Scan for the cell matching the given text and deliver its (x, y) coordinate at center. 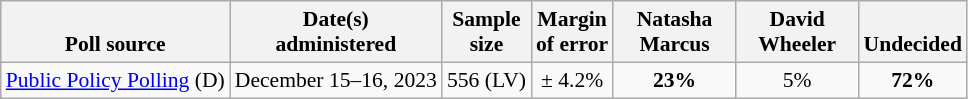
NatashaMarcus (674, 32)
December 15–16, 2023 (336, 80)
556 (LV) (486, 80)
Samplesize (486, 32)
Marginof error (572, 32)
23% (674, 80)
Public Policy Polling (D) (116, 80)
DavidWheeler (798, 32)
72% (912, 80)
5% (798, 80)
Date(s)administered (336, 32)
Undecided (912, 32)
± 4.2% (572, 80)
Poll source (116, 32)
